Detect which cell encompasses the target text, then output its (X, Y) center coordinate. 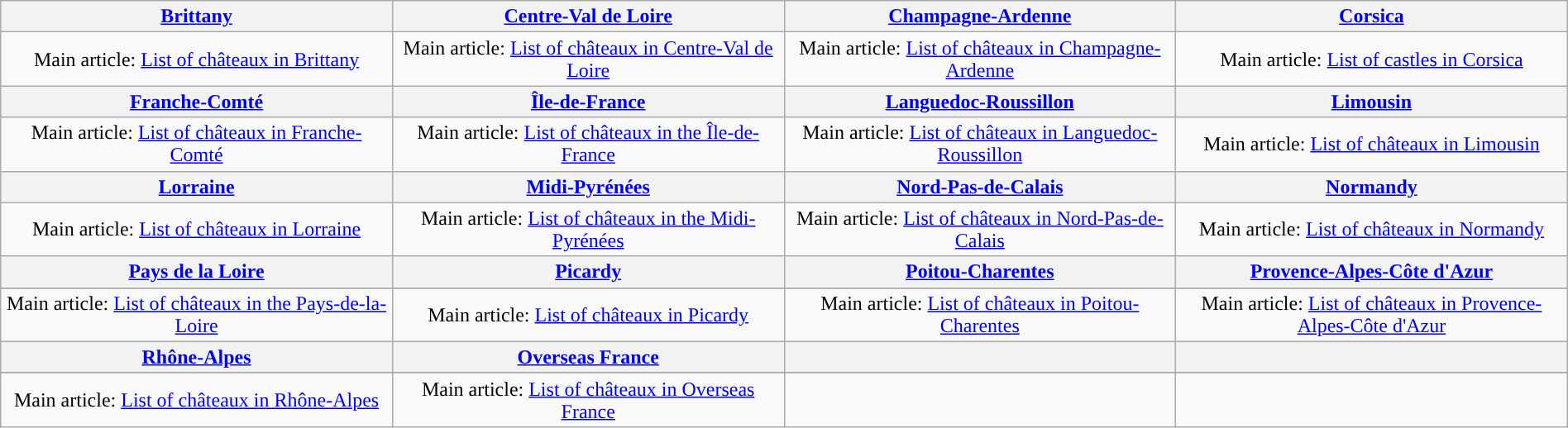
Normandy (1372, 187)
Poitou-Charentes (980, 272)
Main article: List of châteaux in the Midi-Pyrénées (588, 230)
Main article: List of châteaux in Nord-Pas-de-Calais (980, 230)
Main article: List of châteaux in Rhône-Alpes (197, 400)
Main article: List of châteaux in Picardy (588, 314)
Lorraine (197, 187)
Main article: List of châteaux in Overseas France (588, 400)
Main article: List of châteaux in Brittany (197, 59)
Midi-Pyrénées (588, 187)
Champagne-Ardenne (980, 17)
Picardy (588, 272)
Main article: List of châteaux in Limousin (1372, 144)
Overseas France (588, 357)
Main article: List of châteaux in Provence-Alpes-Côte d'Azur (1372, 314)
Main article: List of châteaux in Franche-Comté (197, 144)
Main article: List of châteaux in Centre-Val de Loire (588, 59)
Pays de la Loire (197, 272)
Brittany (197, 17)
Corsica (1372, 17)
Provence-Alpes-Côte d'Azur (1372, 272)
Rhône-Alpes (197, 357)
Main article: List of castles in Corsica (1372, 59)
Limousin (1372, 102)
Main article: List of châteaux in the Île-de-France (588, 144)
Main article: List of châteaux in Poitou-Charentes (980, 314)
Main article: List of châteaux in Champagne-Ardenne (980, 59)
Nord-Pas-de-Calais (980, 187)
Main article: List of châteaux in Lorraine (197, 230)
Franche-Comté (197, 102)
Languedoc-Roussillon (980, 102)
Main article: List of châteaux in the Pays-de-la-Loire (197, 314)
Main article: List of châteaux in Normandy (1372, 230)
Main article: List of châteaux in Languedoc-Roussillon (980, 144)
Île-de-France (588, 102)
Centre-Val de Loire (588, 17)
